Extract the (X, Y) coordinate from the center of the cell holding the provided text.  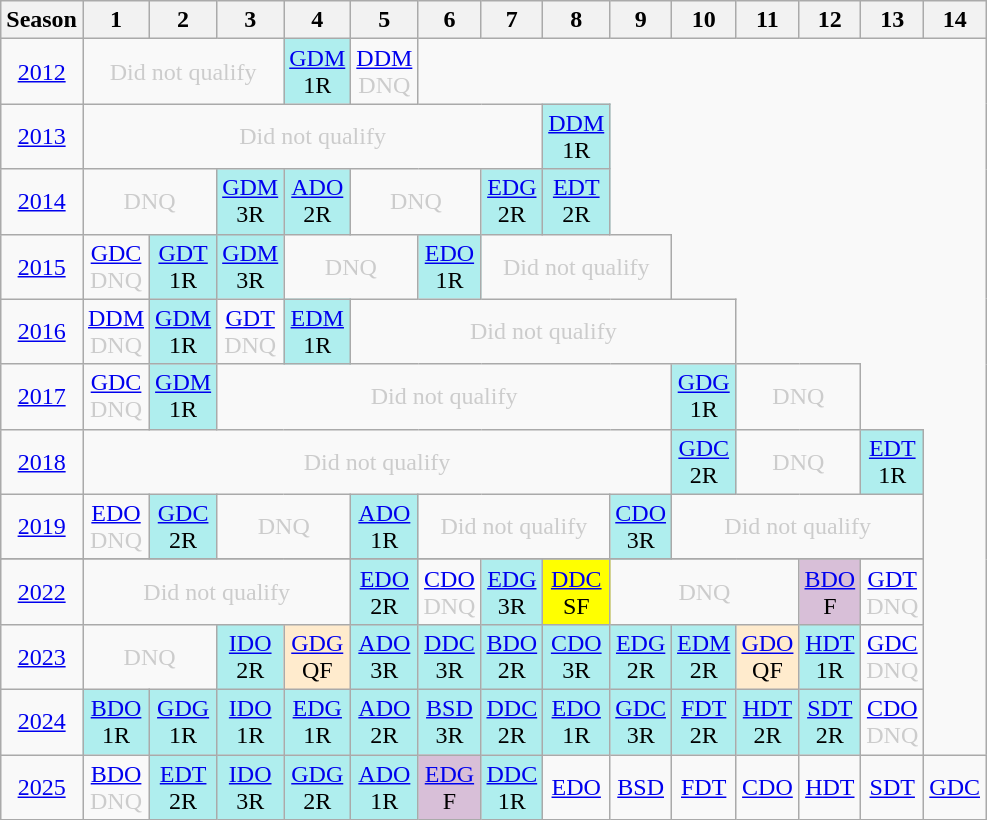
5 (384, 20)
2015 (42, 266)
EDGF (450, 786)
GDGQF (318, 656)
EDM1R (318, 332)
EDO2R (384, 592)
HDT2R (768, 722)
GDOQF (768, 656)
DDC3R (450, 656)
DDM1R (576, 136)
ADO3R (384, 656)
2013 (42, 136)
2014 (42, 202)
2022 (42, 592)
GDT1R (184, 266)
IDO3R (250, 786)
FDT2R (704, 722)
HDT1R (830, 656)
11 (768, 20)
SDT2R (830, 722)
EDODNQ (116, 526)
14 (955, 20)
3 (250, 20)
EDT1R (892, 462)
EDO (576, 786)
2019 (42, 526)
BDODNQ (116, 786)
FDT (704, 786)
13 (892, 20)
GDG2R (318, 786)
EDG3R (512, 592)
2 (184, 20)
BSD (641, 786)
CDO (768, 786)
2023 (42, 656)
9 (641, 20)
7 (512, 20)
EDM2R (704, 656)
2025 (42, 786)
2018 (42, 462)
12 (830, 20)
2016 (42, 332)
GDC (955, 786)
4 (318, 20)
BDO2R (512, 656)
BDOF (830, 592)
GDC3R (641, 722)
IDO1R (250, 722)
IDO2R (250, 656)
BDO1R (116, 722)
HDT (830, 786)
BSD3R (450, 722)
Season (42, 20)
DDC1R (512, 786)
DDC2R (512, 722)
SDT (892, 786)
2017 (42, 396)
DDCSF (576, 592)
2012 (42, 72)
EDG1R (318, 722)
6 (450, 20)
10 (704, 20)
8 (576, 20)
1 (116, 20)
2024 (42, 722)
